Capture the cell that displays the provided text and extract its [X, Y] central coordinate. 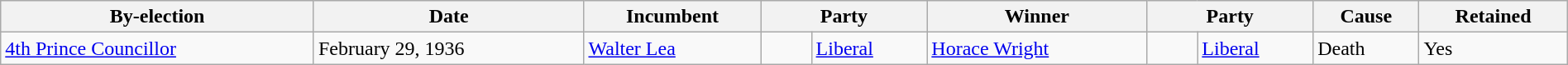
Retained [1494, 17]
Winner [1037, 17]
February 29, 1936 [448, 48]
Death [1366, 48]
Horace Wright [1037, 48]
4th Prince Councillor [157, 48]
Incumbent [672, 17]
Cause [1366, 17]
Date [448, 17]
Yes [1494, 48]
By-election [157, 17]
Walter Lea [672, 48]
